Pinpoint the cell where the given text exists, returning its (x, y) midpoint coordinate. 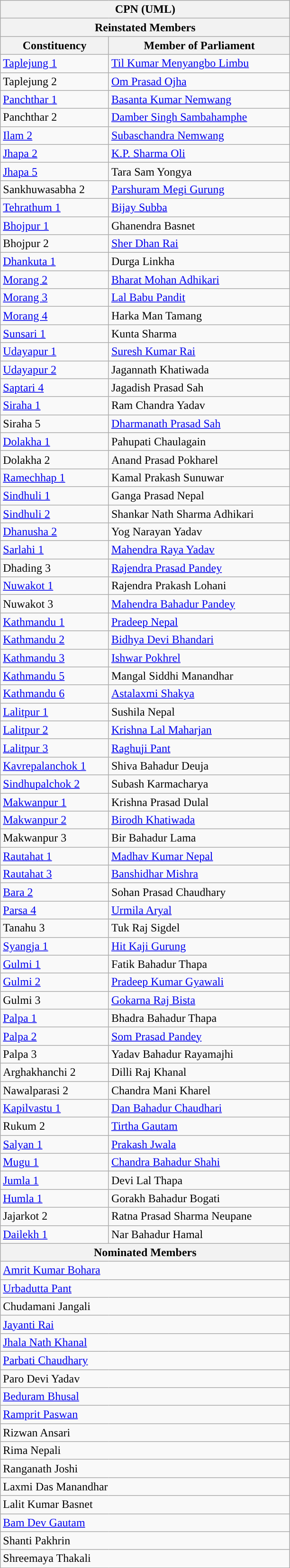
Morang 2 (55, 280)
Urmila Aryal (199, 910)
Nar Bahadur Hamal (199, 1234)
Kavrepalanchok 1 (55, 766)
Rukum 2 (55, 1126)
Nawalparasi 2 (55, 1090)
Anand Prasad Pokharel (199, 460)
Ramechhap 1 (55, 478)
Dolakha 2 (55, 460)
Rizwan Ansari (145, 1433)
Gokarna Raj Bista (199, 1000)
Chandra Mani Kharel (199, 1090)
Tanahu 3 (55, 928)
Bir Bahadur Lama (199, 838)
Palpa 3 (55, 1054)
Sindhuli 1 (55, 496)
Mugu 1 (55, 1162)
Birodh Khatiwada (199, 820)
Ratna Prasad Sharma Neupane (199, 1216)
Gulmi 2 (55, 982)
Som Prasad Pandey (199, 1036)
Nominated Members (145, 1252)
Nuwakot 1 (55, 586)
Gulmi 1 (55, 964)
Subaschandra Nemwang (199, 135)
Sarlahi 1 (55, 550)
Bidhya Devi Bhandari (199, 640)
Sohan Prasad Chaudhary (199, 892)
Siraha 5 (55, 424)
Hit Kaji Gurung (199, 946)
CPN (UML) (145, 9)
Krishna Prasad Dulal (199, 802)
Ishwar Pokhrel (199, 658)
Shreemaya Thakali (145, 1559)
Dhading 3 (55, 568)
Pahupati Chaulagain (199, 442)
Kathmandu 1 (55, 622)
Kunta Sharma (199, 334)
Parbati Chaudhary (145, 1360)
Siraha 1 (55, 406)
Taplejung 2 (55, 81)
Banshidhar Mishra (199, 874)
Jayanti Rai (145, 1324)
Sindhuli 2 (55, 514)
Ilam 2 (55, 135)
Syangja 1 (55, 946)
Damber Singh Sambahamphe (199, 117)
Urbadutta Pant (145, 1288)
Kamal Prakash Sunuwar (199, 478)
Laxmi Das Manandhar (145, 1487)
Kathmandu 6 (55, 694)
Morang 3 (55, 298)
Lal Babu Pandit (199, 298)
Sunsari 1 (55, 334)
Ghanendra Basnet (199, 226)
Lalit Kumar Basnet (145, 1505)
Om Prasad Ojha (199, 81)
Parshuram Megi Gurung (199, 189)
Tara Sam Yongya (199, 171)
Fatik Bahadur Thapa (199, 964)
Gulmi 3 (55, 1000)
Sindhupalchok 2 (55, 784)
Astalaxmi Shakya (199, 694)
Chudamani Jangali (145, 1306)
Shankar Nath Sharma Adhikari (199, 514)
Beduram Bhusal (145, 1397)
Lalitpur 2 (55, 730)
Dan Bahadur Chaudhari (199, 1108)
Udayapur 2 (55, 370)
Pradeep Nepal (199, 622)
Raghuji Pant (199, 748)
Rima Nepali (145, 1451)
Ganga Prasad Nepal (199, 496)
Dolakha 1 (55, 442)
Jhala Nath Khanal (145, 1342)
Dharmanath Prasad Sah (199, 424)
Panchthar 1 (55, 99)
Bharat Mohan Adhikari (199, 280)
Chandra Bahadur Shahi (199, 1162)
Tirtha Gautam (199, 1126)
Mangal Siddhi Manandhar (199, 676)
Harka Man Tamang (199, 316)
Makwanpur 2 (55, 820)
Bara 2 (55, 892)
Shiva Bahadur Deuja (199, 766)
Tuk Raj Sigdel (199, 928)
Ram Chandra Yadav (199, 406)
Jhapa 5 (55, 171)
Bhojpur 1 (55, 226)
Jhapa 2 (55, 153)
Devi Lal Thapa (199, 1180)
Subash Karmacharya (199, 784)
Humla 1 (55, 1198)
Udayapur 1 (55, 352)
Kapilvastu 1 (55, 1108)
Palpa 2 (55, 1036)
Amrit Kumar Bohara (145, 1270)
Pradeep Kumar Gyawali (199, 982)
Krishna Lal Maharjan (199, 730)
Panchthar 2 (55, 117)
Prakash Jwala (199, 1144)
Basanta Kumar Nemwang (199, 99)
Constituency (55, 45)
Rautahat 1 (55, 856)
Bhojpur 2 (55, 244)
Salyan 1 (55, 1144)
Dailekh 1 (55, 1234)
Yog Narayan Yadav (199, 532)
Palpa 1 (55, 1018)
Ramprit Paswan (145, 1415)
Member of Parliament (199, 45)
Dilli Raj Khanal (199, 1072)
Bam Dev Gautam (145, 1523)
Makwanpur 3 (55, 838)
Nuwakot 3 (55, 604)
Kathmandu 2 (55, 640)
Til Kumar Menyangbo Limbu (199, 63)
Makwanpur 1 (55, 802)
Reinstated Members (145, 27)
Saptari 4 (55, 388)
Kathmandu 3 (55, 658)
Mahendra Bahadur Pandey (199, 604)
Jumla 1 (55, 1180)
Ranganath Joshi (145, 1469)
Madhav Kumar Nepal (199, 856)
Shanti Pakhrin (145, 1541)
Tehrathum 1 (55, 207)
Bijay Subba (199, 207)
Lalitpur 1 (55, 712)
Dhankuta 1 (55, 262)
Sankhuwasabha 2 (55, 189)
Rautahat 3 (55, 874)
Mahendra Raya Yadav (199, 550)
Parsa 4 (55, 910)
Yadav Bahadur Rayamajhi (199, 1054)
K.P. Sharma Oli (199, 153)
Jagannath Khatiwada (199, 370)
Bhadra Bahadur Thapa (199, 1018)
Lalitpur 3 (55, 748)
Paro Devi Yadav (145, 1379)
Arghakhanchi 2 (55, 1072)
Kathmandu 5 (55, 676)
Morang 4 (55, 316)
Suresh Kumar Rai (199, 352)
Rajendra Prasad Pandey (199, 568)
Jajarkot 2 (55, 1216)
Jagadish Prasad Sah (199, 388)
Sushila Nepal (199, 712)
Dhanusha 2 (55, 532)
Rajendra Prakash Lohani (199, 586)
Sher Dhan Rai (199, 244)
Taplejung 1 (55, 63)
Gorakh Bahadur Bogati (199, 1198)
Durga Linkha (199, 262)
